Provide the (X, Y) coordinate of the cell's center where the given text is located.  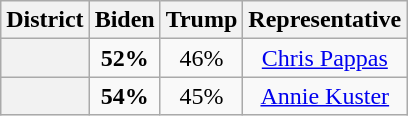
Chris Pappas (325, 58)
46% (202, 58)
54% (124, 96)
District (45, 20)
Representative (325, 20)
Trump (202, 20)
Biden (124, 20)
45% (202, 96)
Annie Kuster (325, 96)
52% (124, 58)
